For the text-containing cell, return its midpoint in [X, Y] coordinate format. 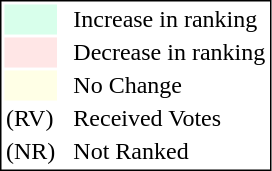
No Change [170, 85]
Received Votes [170, 119]
Not Ranked [170, 151]
(RV) [30, 119]
(NR) [30, 151]
Increase in ranking [170, 19]
Decrease in ranking [170, 53]
